Detect which cell encompasses the target text, then output its (X, Y) center coordinate. 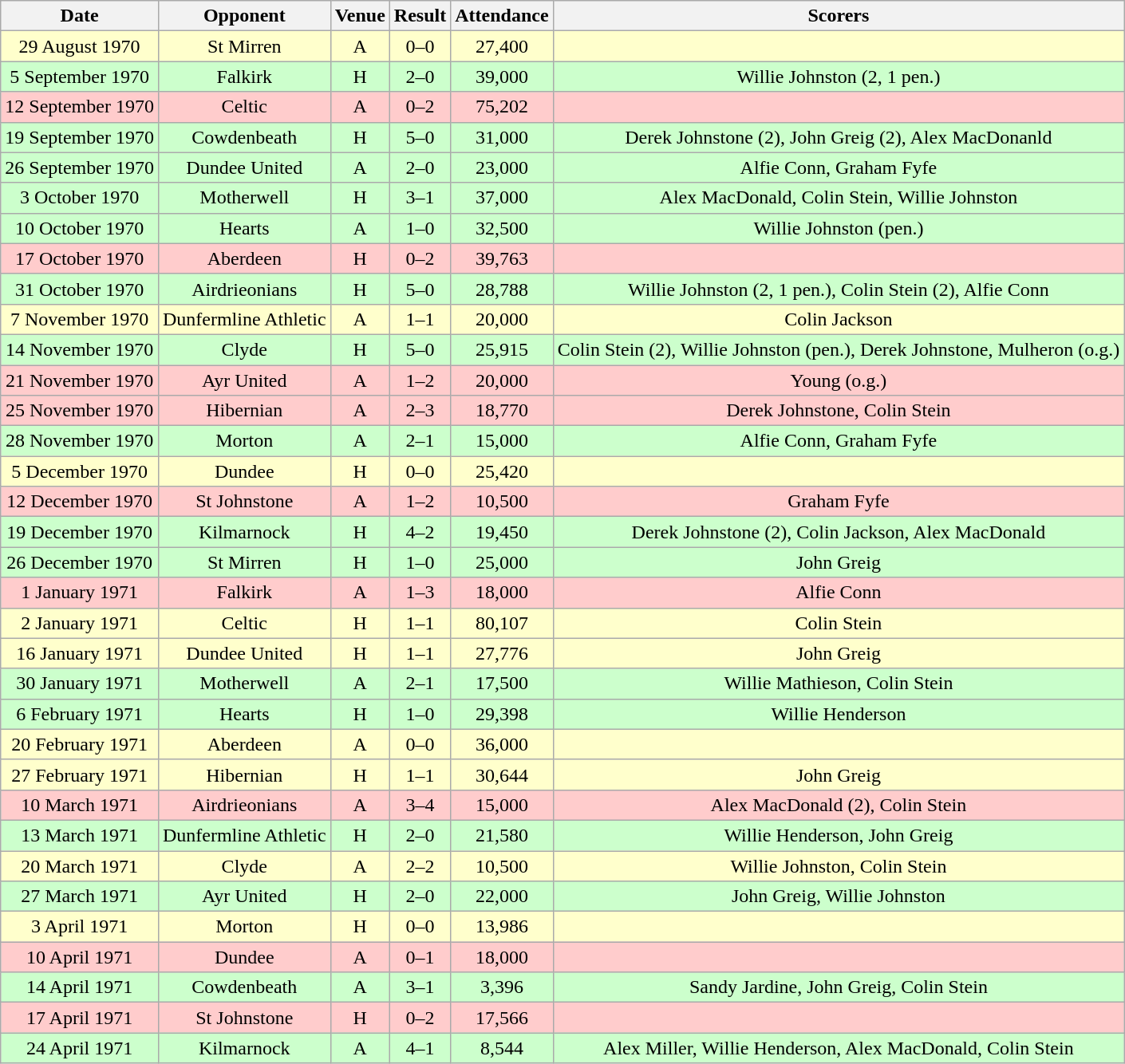
Willie Johnston (pen.) (839, 228)
Alex MacDonald (2), Colin Stein (839, 805)
23,000 (502, 167)
Derek Johnstone, Colin Stein (839, 411)
Alex Miller, Willie Henderson, Alex MacDonald, Colin Stein (839, 1048)
3 April 1971 (80, 927)
25 November 1970 (80, 411)
Young (o.g.) (839, 380)
10 October 1970 (80, 228)
Willie Henderson (839, 714)
6 February 1971 (80, 714)
John Greig, Willie Johnston (839, 897)
37,000 (502, 198)
Willie Johnston (2, 1 pen.) (839, 77)
12 September 1970 (80, 107)
29 August 1970 (80, 46)
0–1 (420, 957)
Alex MacDonald, Colin Stein, Willie Johnston (839, 198)
36,000 (502, 744)
28 November 1970 (80, 441)
1 January 1971 (80, 593)
8,544 (502, 1048)
39,763 (502, 258)
27 March 1971 (80, 897)
Date (80, 16)
21,580 (502, 835)
Derek Johnstone (2), John Greig (2), Alex MacDonanld (839, 137)
Venue (360, 16)
Attendance (502, 16)
32,500 (502, 228)
75,202 (502, 107)
30 January 1971 (80, 684)
Scorers (839, 16)
Sandy Jardine, John Greig, Colin Stein (839, 987)
22,000 (502, 897)
25,000 (502, 562)
14 November 1970 (80, 349)
17,566 (502, 1018)
Colin Jackson (839, 319)
16 January 1971 (80, 653)
10 April 1971 (80, 957)
2–2 (420, 865)
19 December 1970 (80, 532)
3–4 (420, 805)
20 March 1971 (80, 865)
17 April 1971 (80, 1018)
Opponent (244, 16)
4–2 (420, 532)
5 September 1970 (80, 77)
20 February 1971 (80, 744)
28,788 (502, 289)
27,776 (502, 653)
19 September 1970 (80, 137)
13 March 1971 (80, 835)
Alfie Conn (839, 593)
29,398 (502, 714)
Derek Johnstone (2), Colin Jackson, Alex MacDonald (839, 532)
19,450 (502, 532)
Result (420, 16)
3,396 (502, 987)
26 December 1970 (80, 562)
2–3 (420, 411)
14 April 1971 (80, 987)
Willie Johnston (2, 1 pen.), Colin Stein (2), Alfie Conn (839, 289)
1–3 (420, 593)
Graham Fyfe (839, 502)
5 December 1970 (80, 471)
31,000 (502, 137)
Willie Johnston, Colin Stein (839, 865)
12 December 1970 (80, 502)
27 February 1971 (80, 774)
10 March 1971 (80, 805)
Willie Henderson, John Greig (839, 835)
31 October 1970 (80, 289)
17 October 1970 (80, 258)
13,986 (502, 927)
39,000 (502, 77)
18,770 (502, 411)
25,420 (502, 471)
25,915 (502, 349)
Colin Stein (839, 623)
3 October 1970 (80, 198)
Colin Stein (2), Willie Johnston (pen.), Derek Johnstone, Mulheron (o.g.) (839, 349)
30,644 (502, 774)
7 November 1970 (80, 319)
Willie Mathieson, Colin Stein (839, 684)
27,400 (502, 46)
80,107 (502, 623)
4–1 (420, 1048)
21 November 1970 (80, 380)
17,500 (502, 684)
2 January 1971 (80, 623)
26 September 1970 (80, 167)
24 April 1971 (80, 1048)
